Scan for the cell matching the given text and deliver its [X, Y] coordinate at center. 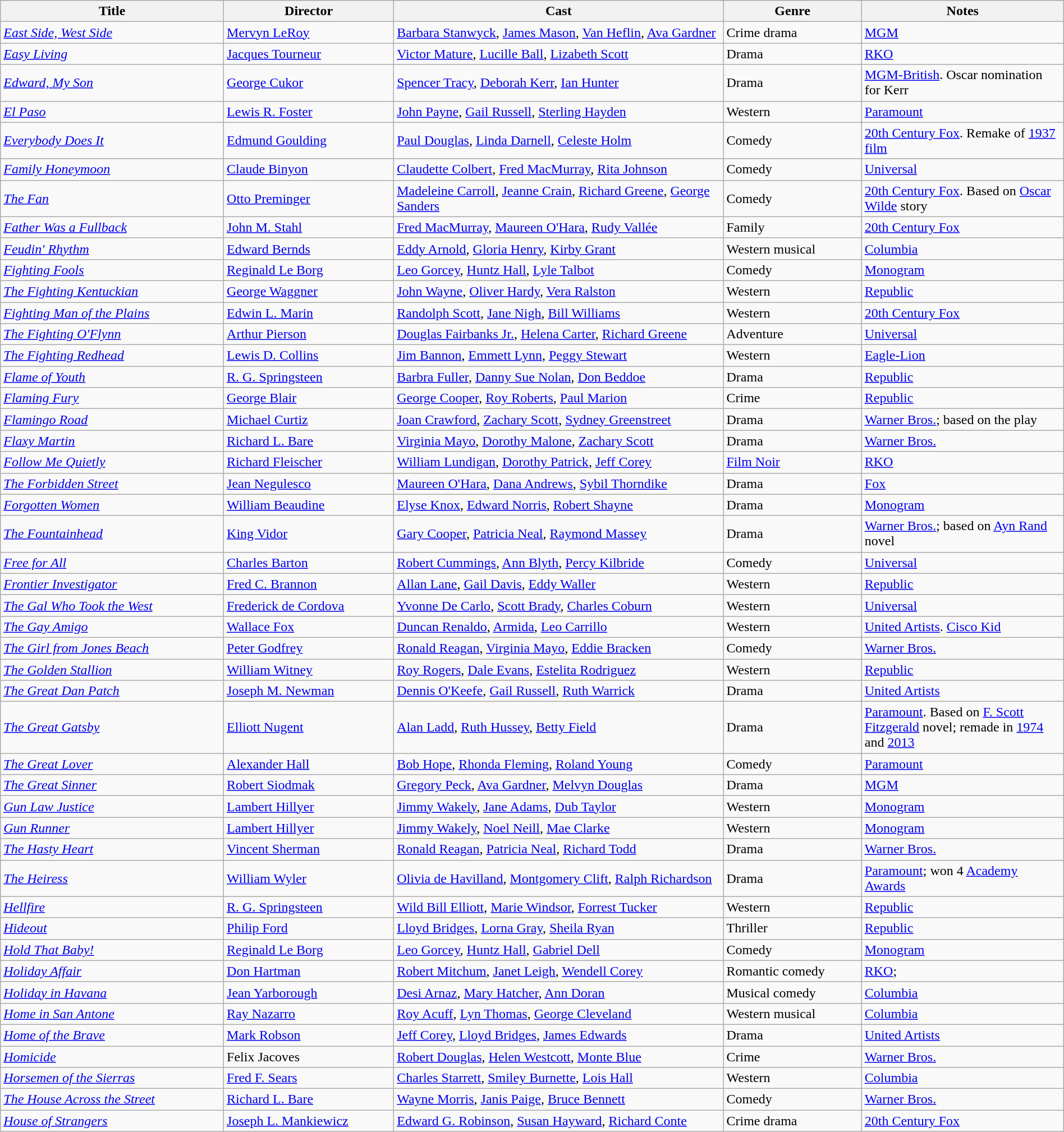
Home in San Antone [112, 1014]
John M. Stahl [309, 227]
Philip Ford [309, 928]
RKO; [962, 971]
Otto Preminger [309, 199]
William Lundigan, Dorothy Patrick, Jeff Corey [559, 462]
Gary Cooper, Patricia Neal, Raymond Massey [559, 534]
Charles Barton [309, 563]
The Fighting Kentuckian [112, 291]
20th Century Fox. Remake of 1937 film [962, 140]
Felix Jacoves [309, 1056]
United Artists. Cisco Kid [962, 627]
Elyse Knox, Edward Norris, Robert Shayne [559, 505]
Jimmy Wakely, Jane Adams, Dub Taylor [559, 807]
Spencer Tracy, Deborah Kerr, Ian Hunter [559, 83]
The Great Dan Patch [112, 691]
Frontier Investigator [112, 584]
Cast [559, 11]
Notes [962, 11]
The Fighting Redhead [112, 356]
Fred F. Sears [309, 1078]
Elliott Nugent [309, 728]
William Witney [309, 669]
Robert Siodmak [309, 785]
King Vidor [309, 534]
Paul Douglas, Linda Darnell, Celeste Holm [559, 140]
Father Was a Fullback [112, 227]
Claude Binyon [309, 169]
Desi Arnaz, Mary Hatcher, Ann Doran [559, 992]
Romantic comedy [792, 971]
Musical comedy [792, 992]
Thriller [792, 928]
El Paso [112, 112]
Don Hartman [309, 971]
Edward G. Robinson, Susan Hayward, Richard Conte [559, 1121]
Film Noir [792, 462]
William Wyler [309, 878]
Alexander Hall [309, 764]
Victor Mature, Lucille Ball, Lizabeth Scott [559, 54]
Follow Me Quietly [112, 462]
Fox [962, 484]
Paramount; won 4 Academy Awards [962, 878]
Mark Robson [309, 1035]
Peter Godfrey [309, 648]
Alan Ladd, Ruth Hussey, Betty Field [559, 728]
Yvonne De Carlo, Scott Brady, Charles Coburn [559, 605]
Olivia de Havilland, Montgomery Clift, Ralph Richardson [559, 878]
Joseph M. Newman [309, 691]
Flame of Youth [112, 377]
George Blair [309, 398]
Paramount. Based on F. Scott Fitzgerald novel; remade in 1974 and 2013 [962, 728]
The Heiress [112, 878]
The Great Sinner [112, 785]
Ronald Reagan, Virginia Mayo, Eddie Bracken [559, 648]
Warner Bros.; based on Ayn Rand novel [962, 534]
Ray Nazarro [309, 1014]
Forgotten Women [112, 505]
Barbra Fuller, Danny Sue Nolan, Don Beddoe [559, 377]
Gun Law Justice [112, 807]
Douglas Fairbanks Jr., Helena Carter, Richard Greene [559, 334]
Roy Rogers, Dale Evans, Estelita Rodriguez [559, 669]
Leo Gorcey, Huntz Hall, Gabriel Dell [559, 950]
Jacques Tourneur [309, 54]
Jean Negulesco [309, 484]
Arthur Pierson [309, 334]
Joan Crawford, Zachary Scott, Sydney Greenstreet [559, 420]
Family [792, 227]
Lewis R. Foster [309, 112]
Jeff Corey, Lloyd Bridges, James Edwards [559, 1035]
Gun Runner [112, 828]
The Fountainhead [112, 534]
Feudin' Rhythm [112, 249]
East Side, West Side [112, 33]
Title [112, 11]
Virginia Mayo, Dorothy Malone, Zachary Scott [559, 441]
Eagle-Lion [962, 356]
Director [309, 11]
The Girl from Jones Beach [112, 648]
Bob Hope, Rhonda Fleming, Roland Young [559, 764]
Duncan Renaldo, Armida, Leo Carrillo [559, 627]
Madeleine Carroll, Jeanne Crain, Richard Greene, George Sanders [559, 199]
Holiday Affair [112, 971]
Claudette Colbert, Fred MacMurray, Rita Johnson [559, 169]
Fred MacMurray, Maureen O'Hara, Rudy Vallée [559, 227]
MGM-British. Oscar nomination for Kerr [962, 83]
Hellfire [112, 907]
George Waggner [309, 291]
Mervyn LeRoy [309, 33]
House of Strangers [112, 1121]
John Payne, Gail Russell, Sterling Hayden [559, 112]
The Gal Who Took the West [112, 605]
Randolph Scott, Jane Nigh, Bill Williams [559, 312]
The Fan [112, 199]
Jim Bannon, Emmett Lynn, Peggy Stewart [559, 356]
Wayne Morris, Janis Paige, Bruce Bennett [559, 1099]
Roy Acuff, Lyn Thomas, George Cleveland [559, 1014]
Gregory Peck, Ava Gardner, Melvyn Douglas [559, 785]
The Golden Stallion [112, 669]
Joseph L. Mankiewicz [309, 1121]
Homicide [112, 1056]
Hold That Baby! [112, 950]
Free for All [112, 563]
Ronald Reagan, Patricia Neal, Richard Todd [559, 849]
Jean Yarborough [309, 992]
The Great Lover [112, 764]
Edward Bernds [309, 249]
Robert Douglas, Helen Westcott, Monte Blue [559, 1056]
Eddy Arnold, Gloria Henry, Kirby Grant [559, 249]
George Cukor [309, 83]
Michael Curtiz [309, 420]
Richard Fleischer [309, 462]
Easy Living [112, 54]
The House Across the Street [112, 1099]
Edward, My Son [112, 83]
Dennis O'Keefe, Gail Russell, Ruth Warrick [559, 691]
Genre [792, 11]
The Forbidden Street [112, 484]
Edmund Goulding [309, 140]
Lloyd Bridges, Lorna Gray, Sheila Ryan [559, 928]
The Hasty Heart [112, 849]
Charles Starrett, Smiley Burnette, Lois Hall [559, 1078]
Holiday in Havana [112, 992]
Hideout [112, 928]
20th Century Fox. Based on Oscar Wilde story [962, 199]
Vincent Sherman [309, 849]
Frederick de Cordova [309, 605]
Everybody Does It [112, 140]
Edwin L. Marin [309, 312]
Flaxy Martin [112, 441]
Adventure [792, 334]
Flamingo Road [112, 420]
Lewis D. Collins [309, 356]
The Fighting O'Flynn [112, 334]
Barbara Stanwyck, James Mason, Van Heflin, Ava Gardner [559, 33]
Allan Lane, Gail Davis, Eddy Waller [559, 584]
Robert Cummings, Ann Blyth, Percy Kilbride [559, 563]
Maureen O'Hara, Dana Andrews, Sybil Thorndike [559, 484]
George Cooper, Roy Roberts, Paul Marion [559, 398]
Wallace Fox [309, 627]
Home of the Brave [112, 1035]
The Gay Amigo [112, 627]
Fighting Man of the Plains [112, 312]
Jimmy Wakely, Noel Neill, Mae Clarke [559, 828]
Leo Gorcey, Huntz Hall, Lyle Talbot [559, 270]
Flaming Fury [112, 398]
Wild Bill Elliott, Marie Windsor, Forrest Tucker [559, 907]
John Wayne, Oliver Hardy, Vera Ralston [559, 291]
Fighting Fools [112, 270]
Warner Bros.; based on the play [962, 420]
The Great Gatsby [112, 728]
Fred C. Brannon [309, 584]
Horsemen of the Sierras [112, 1078]
William Beaudine [309, 505]
Robert Mitchum, Janet Leigh, Wendell Corey [559, 971]
Family Honeymoon [112, 169]
